Search for the cell housing the specified text and yield its [x, y] center coordinate. 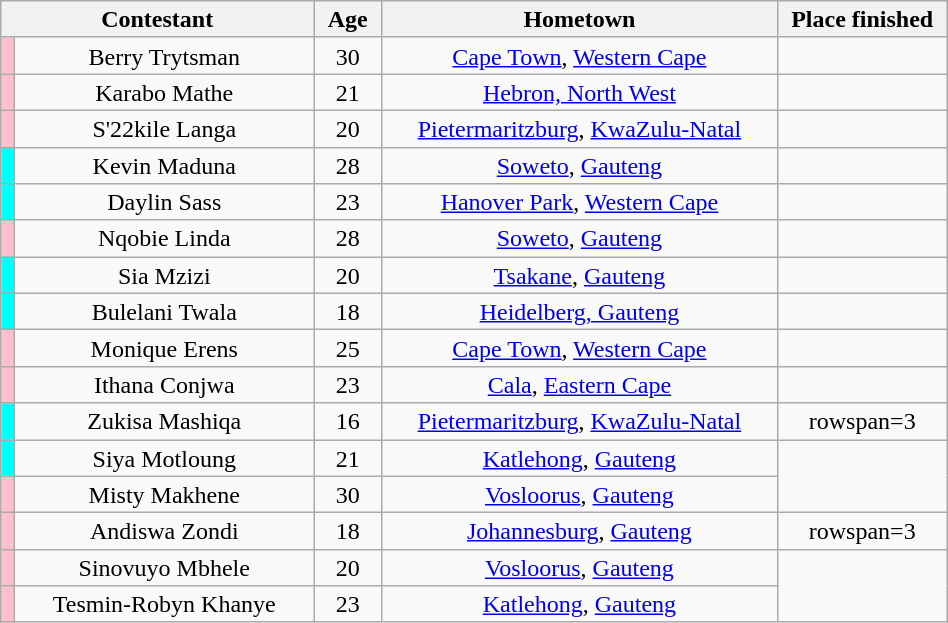
Tsakane, Gauteng [580, 276]
Contestant [158, 20]
Zukisa Mashiqa [164, 422]
Ithana Conjwa [164, 384]
Andiswa Zondi [164, 532]
Kevin Maduna [164, 166]
25 [348, 348]
Hebron, North West [580, 92]
Age [348, 20]
Misty Makhene [164, 494]
Bulelani Twala [164, 312]
Tesmin-Robyn Khanye [164, 604]
Sia Mzizi [164, 276]
Berry Trytsman [164, 56]
16 [348, 422]
Hometown [580, 20]
Cala, Eastern Cape [580, 384]
Sinovuyo Mbhele [164, 568]
S'22kile Langa [164, 128]
Daylin Sass [164, 202]
Siya Motloung [164, 458]
Nqobie Linda [164, 238]
Heidelberg, Gauteng [580, 312]
Place finished [862, 20]
Monique Erens [164, 348]
Hanover Park, Western Cape [580, 202]
Johannesburg, Gauteng [580, 532]
Karabo Mathe [164, 92]
